From the cell containing the given text, extract its center point as (X, Y) coordinate. 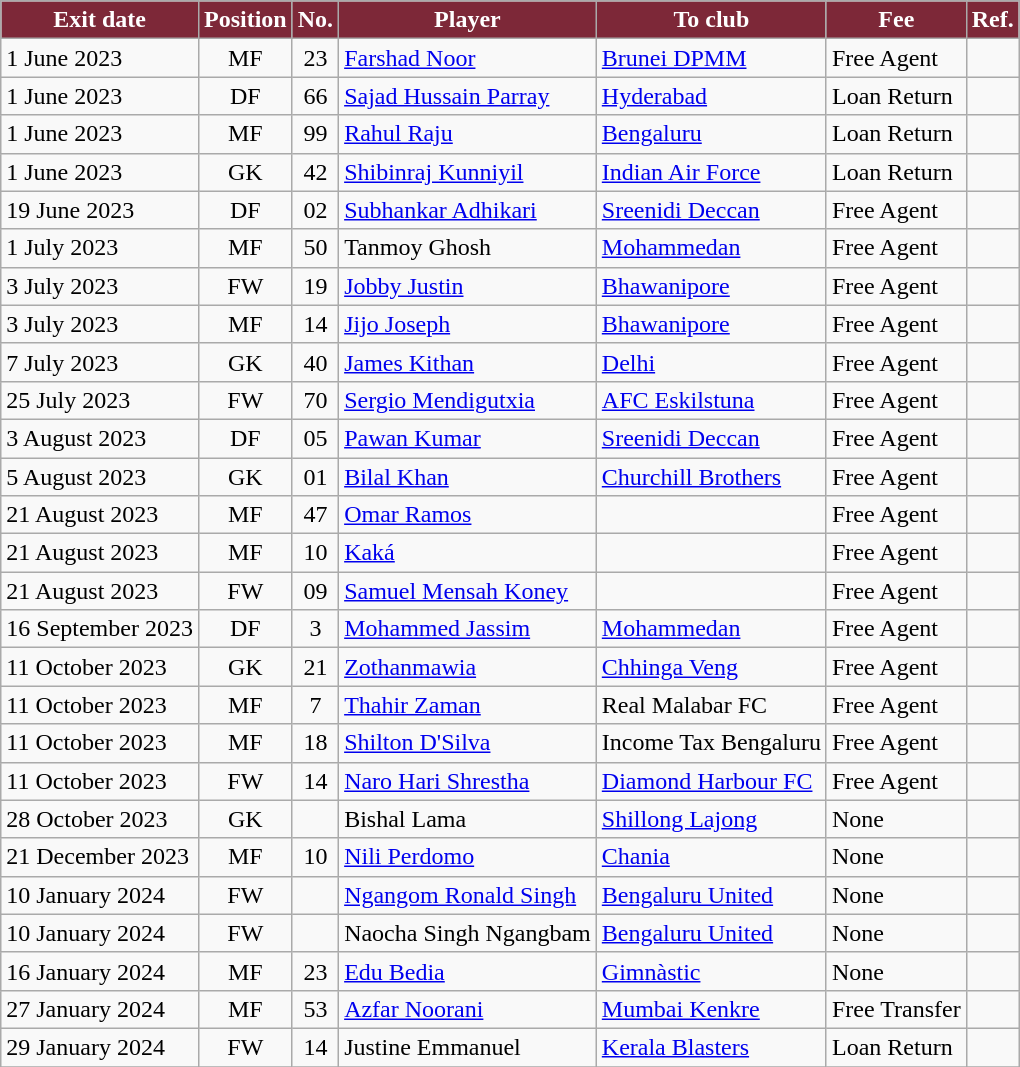
Naro Hari Shrestha (468, 781)
Gimnàstic (711, 971)
Sajad Hussain Parray (468, 96)
09 (315, 591)
5 August 2023 (100, 477)
Kerala Blasters (711, 1047)
18 (315, 743)
66 (315, 96)
27 January 2024 (100, 1009)
7 July 2023 (100, 362)
Diamond Harbour FC (711, 781)
Mohammed Jassim (468, 629)
Edu Bedia (468, 971)
Jijo Joseph (468, 324)
Bengaluru (711, 134)
3 (315, 629)
Tanmoy Ghosh (468, 248)
Free Transfer (896, 1009)
Player (468, 20)
Shilton D'Silva (468, 743)
James Kithan (468, 362)
AFC Eskilstuna (711, 400)
42 (315, 172)
Pawan Kumar (468, 438)
Bishal Lama (468, 819)
7 (315, 705)
Azfar Noorani (468, 1009)
Jobby Justin (468, 286)
99 (315, 134)
47 (315, 515)
Delhi (711, 362)
Churchill Brothers (711, 477)
Subhankar Adhikari (468, 210)
3 August 2023 (100, 438)
19 June 2023 (100, 210)
05 (315, 438)
Hyderabad (711, 96)
Shibinraj Kunniyil (468, 172)
02 (315, 210)
No. (315, 20)
16 January 2024 (100, 971)
Position (245, 20)
Samuel Mensah Koney (468, 591)
25 July 2023 (100, 400)
Thahir Zaman (468, 705)
Zothanmawia (468, 667)
Farshad Noor (468, 58)
21 December 2023 (100, 857)
1 July 2023 (100, 248)
Rahul Raju (468, 134)
To club (711, 20)
19 (315, 286)
16 September 2023 (100, 629)
Fee (896, 20)
29 January 2024 (100, 1047)
Shillong Lajong (711, 819)
Sergio Mendigutxia (468, 400)
Justine Emmanuel (468, 1047)
Brunei DPMM (711, 58)
Nili Perdomo (468, 857)
Mumbai Kenkre (711, 1009)
Bilal Khan (468, 477)
Chhinga Veng (711, 667)
Income Tax Bengaluru (711, 743)
28 October 2023 (100, 819)
Chania (711, 857)
40 (315, 362)
Omar Ramos (468, 515)
70 (315, 400)
Kaká (468, 553)
53 (315, 1009)
Ngangom Ronald Singh (468, 895)
21 (315, 667)
01 (315, 477)
Real Malabar FC (711, 705)
Indian Air Force (711, 172)
Naocha Singh Ngangbam (468, 933)
Ref. (992, 20)
50 (315, 248)
Exit date (100, 20)
